Identify which cell holds the provided text, then report its (X, Y) central coordinate. 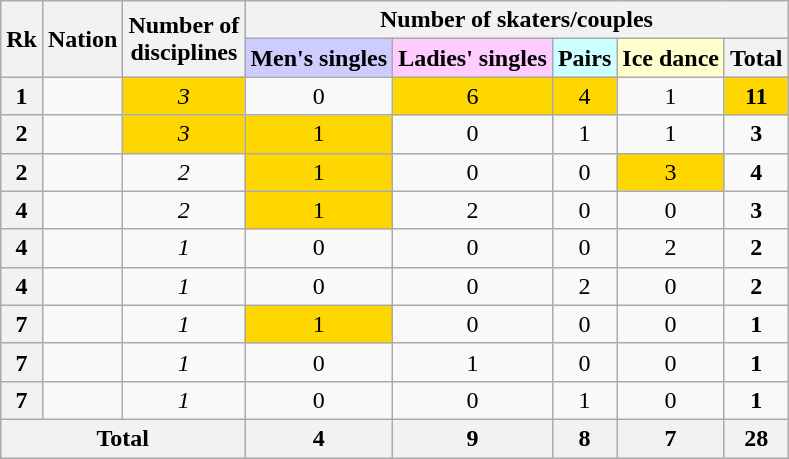
6 (473, 96)
8 (584, 438)
Ladies' singles (473, 58)
9 (473, 438)
Rk (22, 39)
Nation (82, 39)
Ice dance (671, 58)
Men's singles (319, 58)
Number ofdisciplines (184, 39)
28 (756, 438)
11 (756, 96)
Number of skaters/couples (516, 20)
Pairs (584, 58)
